Locate the cell with the specified text and output its (X, Y) center coordinate. 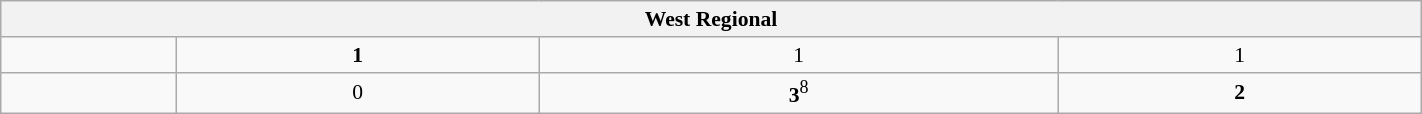
0 (358, 92)
38 (798, 92)
2 (1240, 92)
West Regional (711, 19)
